Provide the (x, y) coordinate of the cell's center where the given text is located.  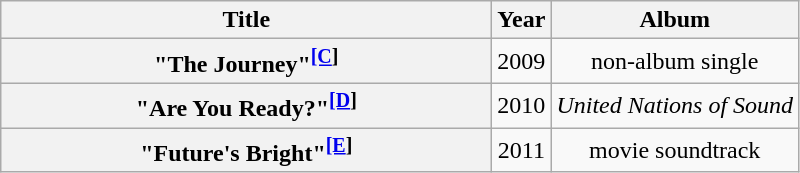
"The Journey"[C] (246, 62)
Album (675, 20)
United Nations of Sound (675, 106)
2011 (522, 150)
"Future's Bright"[E] (246, 150)
2010 (522, 106)
Title (246, 20)
"Are You Ready?"[D] (246, 106)
non-album single (675, 62)
Year (522, 20)
movie soundtrack (675, 150)
2009 (522, 62)
